Pinpoint the cell where the given text exists, returning its [x, y] midpoint coordinate. 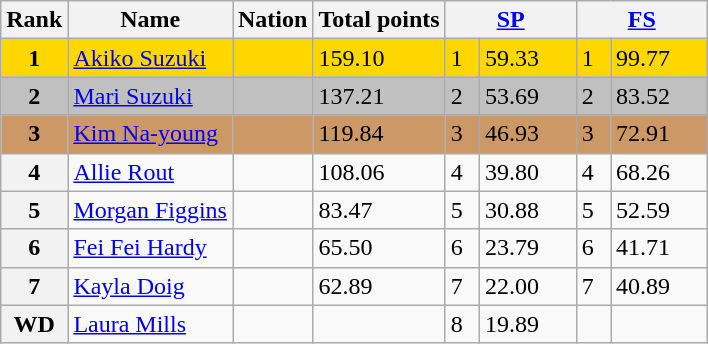
83.52 [658, 96]
41.71 [658, 248]
53.69 [528, 96]
59.33 [528, 58]
68.26 [658, 172]
22.00 [528, 286]
119.84 [379, 134]
40.89 [658, 286]
8 [462, 324]
99.77 [658, 58]
Allie Rout [150, 172]
30.88 [528, 210]
Nation [272, 20]
Fei Fei Hardy [150, 248]
Akiko Suzuki [150, 58]
SP [510, 20]
Kayla Doig [150, 286]
137.21 [379, 96]
72.91 [658, 134]
46.93 [528, 134]
Morgan Figgins [150, 210]
23.79 [528, 248]
52.59 [658, 210]
WD [34, 324]
108.06 [379, 172]
Name [150, 20]
Laura Mills [150, 324]
65.50 [379, 248]
FS [642, 20]
Rank [34, 20]
62.89 [379, 286]
Total points [379, 20]
159.10 [379, 58]
Kim Na-young [150, 134]
39.80 [528, 172]
19.89 [528, 324]
Mari Suzuki [150, 96]
83.47 [379, 210]
